Search for the cell housing the specified text and yield its [x, y] center coordinate. 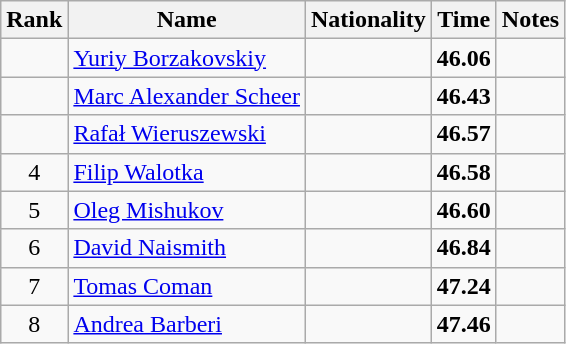
Notes [530, 20]
47.24 [464, 286]
46.43 [464, 96]
Marc Alexander Scheer [187, 96]
46.58 [464, 172]
Nationality [368, 20]
46.60 [464, 210]
Rafał Wieruszewski [187, 134]
6 [34, 248]
Rank [34, 20]
Oleg Mishukov [187, 210]
47.46 [464, 324]
Time [464, 20]
Yuriy Borzakovskiy [187, 58]
7 [34, 286]
46.06 [464, 58]
Andrea Barberi [187, 324]
8 [34, 324]
46.57 [464, 134]
Name [187, 20]
5 [34, 210]
Filip Walotka [187, 172]
David Naismith [187, 248]
Tomas Coman [187, 286]
46.84 [464, 248]
4 [34, 172]
